Pinpoint the cell where the given text exists, returning its (x, y) midpoint coordinate. 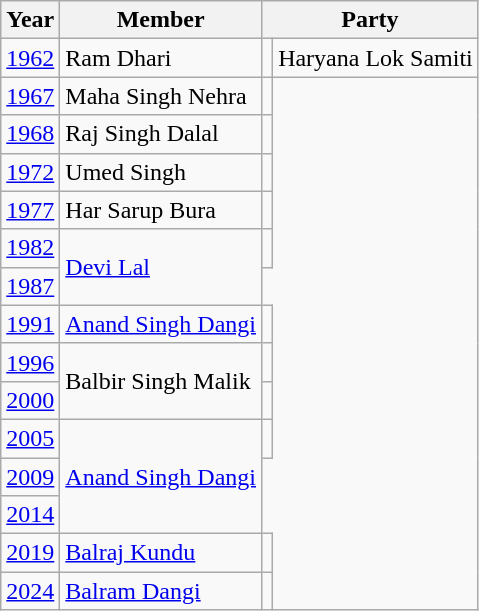
1972 (30, 172)
1968 (30, 134)
2019 (30, 553)
1996 (30, 362)
1982 (30, 248)
2000 (30, 400)
Raj Singh Dalal (161, 134)
1987 (30, 286)
1977 (30, 210)
Party (370, 20)
Balraj Kundu (161, 553)
Balbir Singh Malik (161, 381)
2014 (30, 515)
Maha Singh Nehra (161, 96)
2005 (30, 438)
Umed Singh (161, 172)
Har Sarup Bura (161, 210)
2024 (30, 591)
Member (161, 20)
Ram Dhari (161, 58)
1967 (30, 96)
Balram Dangi (161, 591)
Haryana Lok Samiti (376, 58)
Year (30, 20)
Devi Lal (161, 267)
1991 (30, 324)
1962 (30, 58)
2009 (30, 477)
